For the text-containing cell, return its midpoint in (x, y) coordinate format. 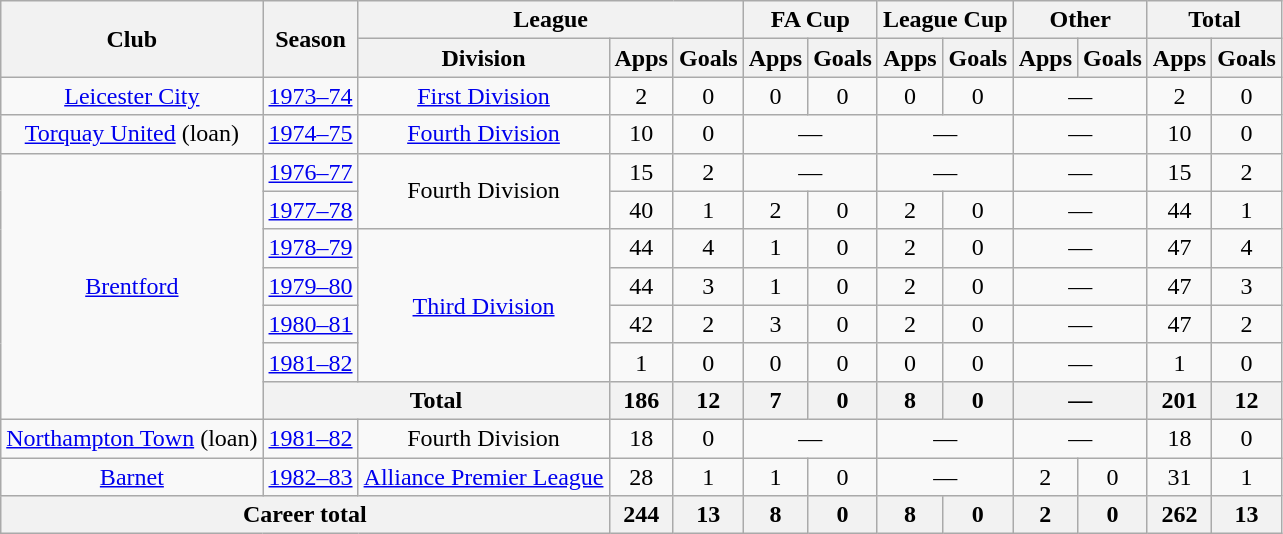
1980–81 (310, 324)
7 (775, 400)
Barnet (132, 477)
Third Division (484, 305)
Career total (305, 515)
First Division (484, 96)
Torquay United (loan) (132, 134)
201 (1179, 400)
1978–79 (310, 248)
Brentford (132, 286)
262 (1179, 515)
League (550, 20)
Other (1080, 20)
1982–83 (310, 477)
Alliance Premier League (484, 477)
Division (484, 58)
Club (132, 39)
40 (641, 210)
1979–80 (310, 286)
FA Cup (810, 20)
Northampton Town (loan) (132, 438)
1977–78 (310, 210)
League Cup (945, 20)
Season (310, 39)
Leicester City (132, 96)
244 (641, 515)
1974–75 (310, 134)
28 (641, 477)
42 (641, 324)
1973–74 (310, 96)
1976–77 (310, 172)
31 (1179, 477)
186 (641, 400)
